Output the [X, Y] coordinate of the center of the cell containing the given text.  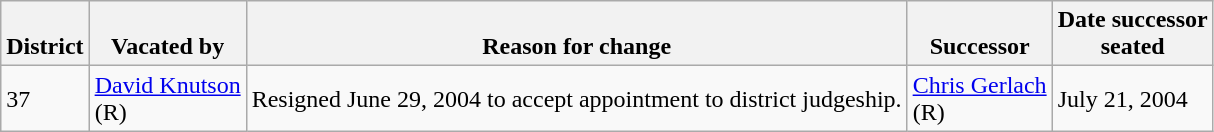
37 [45, 98]
Reason for change [576, 34]
Vacated by [168, 34]
District [45, 34]
David Knutson(R) [168, 98]
Resigned June 29, 2004 to accept appointment to district judgeship. [576, 98]
Date successorseated [1132, 34]
Successor [980, 34]
Chris Gerlach(R) [980, 98]
July 21, 2004 [1132, 98]
